Return [x, y] of the center of cell containing provided text 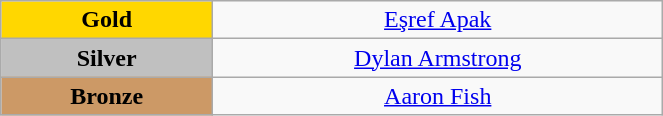
Silver [107, 58]
Bronze [107, 96]
Dylan Armstrong [438, 58]
Aaron Fish [438, 96]
Eşref Apak [438, 20]
Gold [107, 20]
